Search for the cell housing the specified text and yield its (x, y) center coordinate. 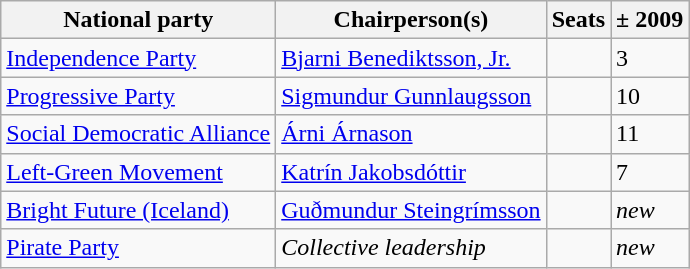
7 (650, 172)
Social Democratic Alliance (138, 134)
Guðmundur Steingrímsson (411, 210)
Left-Green Movement (138, 172)
Independence Party (138, 58)
Bright Future (Iceland) (138, 210)
Chairperson(s) (411, 20)
National party (138, 20)
Katrín Jakobsdóttir (411, 172)
Seats (578, 20)
10 (650, 96)
Pirate Party (138, 248)
Sigmundur Gunnlaugsson (411, 96)
11 (650, 134)
3 (650, 58)
Bjarni Benediktsson, Jr. (411, 58)
Árni Árnason (411, 134)
Collective leadership (411, 248)
± 2009 (650, 20)
Progressive Party (138, 96)
